Search for the cell housing the specified text and yield its (x, y) center coordinate. 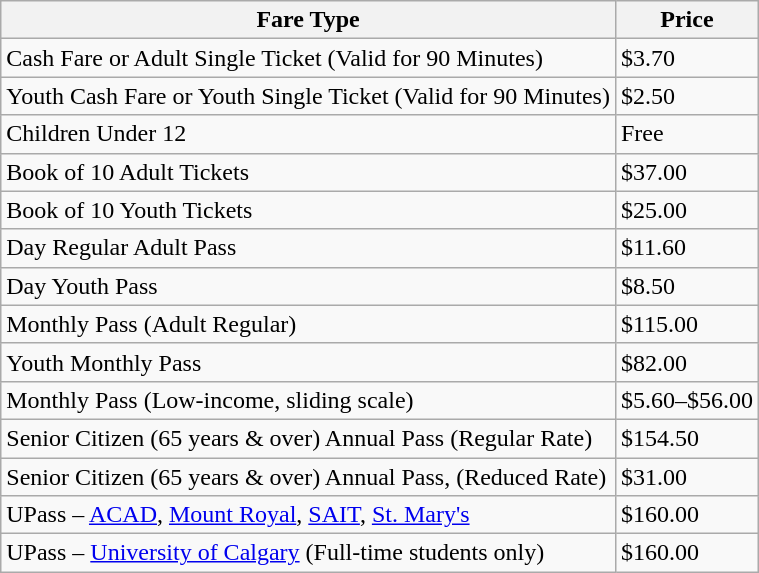
$2.50 (686, 96)
$11.60 (686, 248)
Senior Citizen (65 years & over) Annual Pass (Regular Rate) (308, 438)
Day Youth Pass (308, 286)
UPass – University of Calgary (Full-time students only) (308, 553)
$37.00 (686, 172)
Youth Cash Fare or Youth Single Ticket (Valid for 90 Minutes) (308, 96)
$154.50 (686, 438)
$25.00 (686, 210)
UPass – ACAD, Mount Royal, SAIT, St. Mary's (308, 515)
Day Regular Adult Pass (308, 248)
$82.00 (686, 362)
Book of 10 Adult Tickets (308, 172)
Children Under 12 (308, 134)
Fare Type (308, 20)
$3.70 (686, 58)
Monthly Pass (Low-income, sliding scale) (308, 400)
Cash Fare or Adult Single Ticket (Valid for 90 Minutes) (308, 58)
Senior Citizen (65 years & over) Annual Pass, (Reduced Rate) (308, 477)
$5.60–$56.00 (686, 400)
Free (686, 134)
Book of 10 Youth Tickets (308, 210)
$115.00 (686, 324)
Monthly Pass (Adult Regular) (308, 324)
$31.00 (686, 477)
Price (686, 20)
$8.50 (686, 286)
Youth Monthly Pass (308, 362)
